From the cell containing the given text, extract its center point as [X, Y] coordinate. 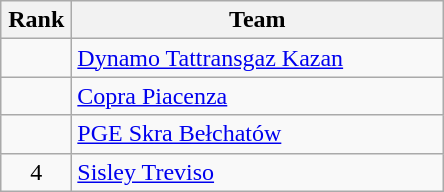
Rank [36, 20]
Dynamo Tattransgaz Kazan [258, 58]
4 [36, 172]
Sisley Treviso [258, 172]
PGE Skra Bełchatów [258, 134]
Team [258, 20]
Copra Piacenza [258, 96]
